Find where the given text appears and provide that cell's center as (X, Y) coordinate. 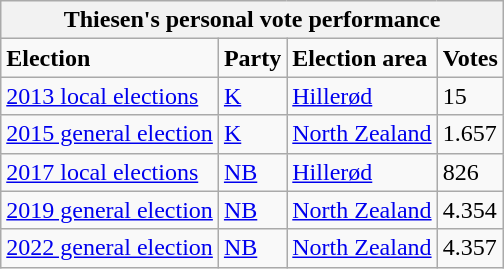
Election area (362, 58)
15 (470, 96)
4.354 (470, 210)
2013 local elections (110, 96)
Votes (470, 58)
Election (110, 58)
4.357 (470, 248)
1.657 (470, 134)
2015 general election (110, 134)
826 (470, 172)
2017 local elections (110, 172)
2019 general election (110, 210)
Thiesen's personal vote performance (252, 20)
Party (252, 58)
2022 general election (110, 248)
